Return (x, y) of the center of cell containing provided text 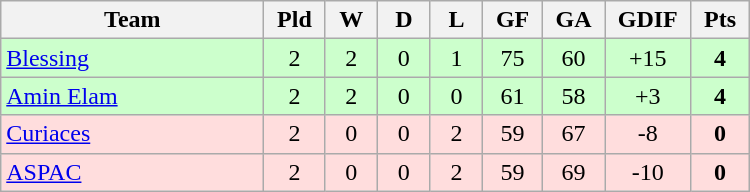
-8 (648, 134)
Pld (294, 20)
1 (456, 58)
-10 (648, 172)
Team (132, 20)
75 (513, 58)
D (404, 20)
Amin Elam (132, 96)
Pts (720, 20)
67 (573, 134)
GA (573, 20)
W (352, 20)
L (456, 20)
60 (573, 58)
ASPAC (132, 172)
GDIF (648, 20)
61 (513, 96)
Curiaces (132, 134)
Blessing (132, 58)
69 (573, 172)
+15 (648, 58)
58 (573, 96)
+3 (648, 96)
GF (513, 20)
